From the cell containing the given text, extract its center point as [x, y] coordinate. 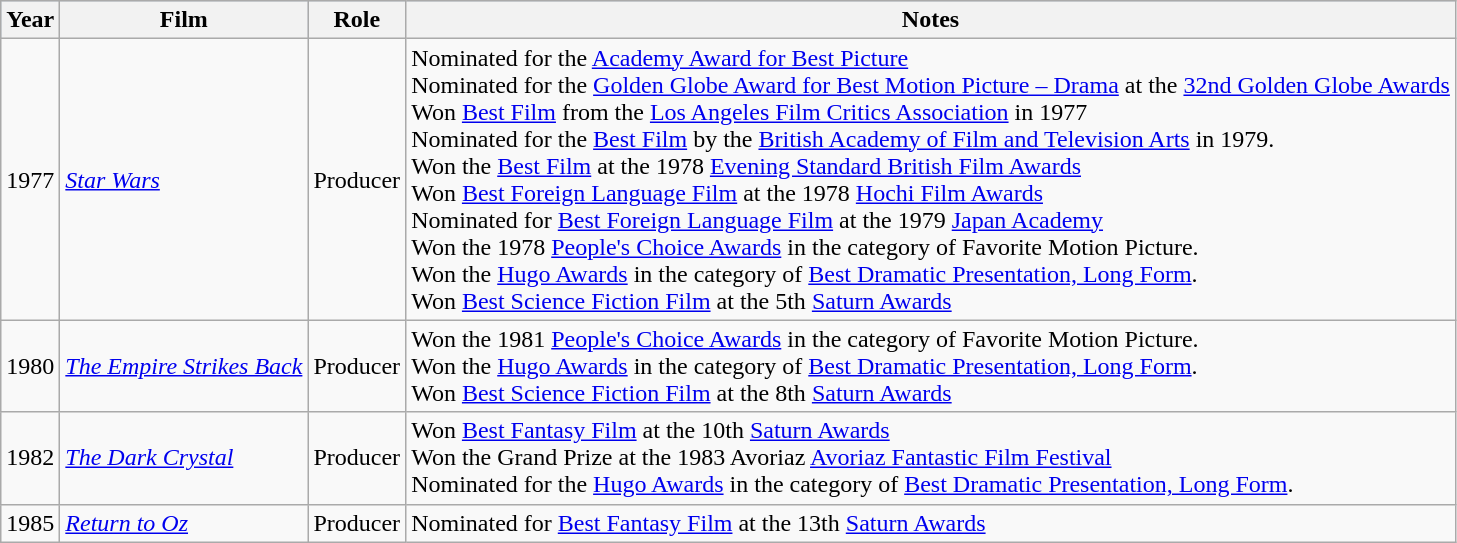
Nominated for Best Fantasy Film at the 13th Saturn Awards [931, 523]
The Dark Crystal [184, 458]
1982 [30, 458]
Film [184, 20]
1977 [30, 180]
Star Wars [184, 180]
Role [357, 20]
Return to Oz [184, 523]
Notes [931, 20]
1980 [30, 366]
The Empire Strikes Back [184, 366]
1985 [30, 523]
Year [30, 20]
